Scan for the cell matching the given text and deliver its (X, Y) coordinate at center. 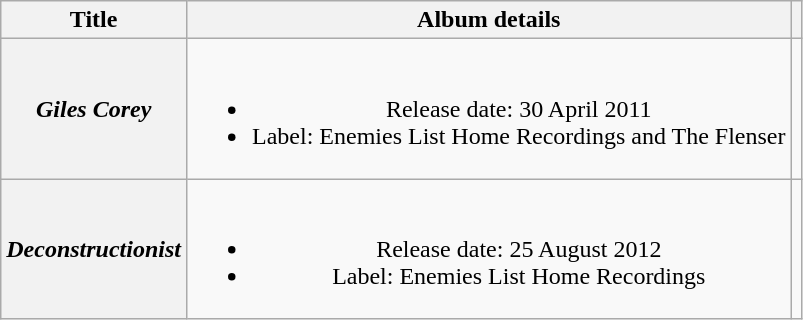
Release date: 25 August 2012Label: Enemies List Home Recordings (489, 249)
Release date: 30 April 2011Label: Enemies List Home Recordings and The Flenser (489, 109)
Giles Corey (94, 109)
Deconstructionist (94, 249)
Title (94, 20)
Album details (489, 20)
